Identify which cell holds the provided text, then report its [X, Y] central coordinate. 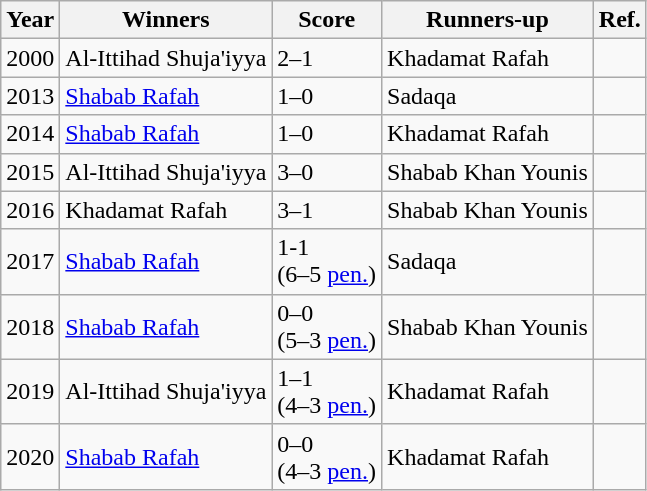
2017 [30, 262]
Ref. [620, 20]
2–1 [327, 58]
2013 [30, 96]
Winners [166, 20]
3–0 [327, 172]
2020 [30, 456]
Score [327, 20]
2014 [30, 134]
Year [30, 20]
0–0(5–3 pen.) [327, 326]
3–1 [327, 210]
2019 [30, 392]
2016 [30, 210]
Runners-up [488, 20]
2015 [30, 172]
2000 [30, 58]
1-1(6–5 pen.) [327, 262]
2018 [30, 326]
1–1(4–3 pen.) [327, 392]
0–0(4–3 pen.) [327, 456]
